Scan for the cell matching the given text and deliver its [x, y] coordinate at center. 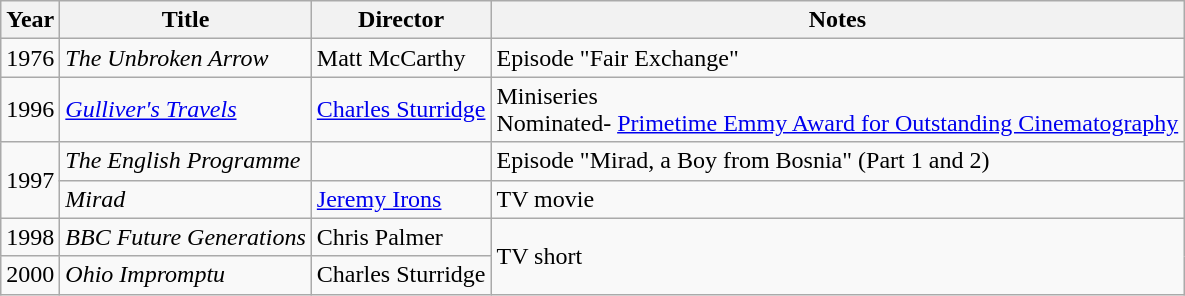
MiniseriesNominated- Primetime Emmy Award for Outstanding Cinematography [838, 110]
The Unbroken Arrow [186, 58]
Mirad [186, 199]
Director [401, 20]
BBC Future Generations [186, 237]
Episode "Fair Exchange" [838, 58]
Chris Palmer [401, 237]
Matt McCarthy [401, 58]
TV short [838, 256]
1996 [30, 110]
Episode "Mirad, a Boy from Bosnia" (Part 1 and 2) [838, 161]
The English Programme [186, 161]
1998 [30, 237]
Ohio Impromptu [186, 275]
1976 [30, 58]
Notes [838, 20]
Title [186, 20]
1997 [30, 180]
TV movie [838, 199]
2000 [30, 275]
Jeremy Irons [401, 199]
Year [30, 20]
Gulliver's Travels [186, 110]
